Scan for the cell matching the given text and deliver its (x, y) coordinate at center. 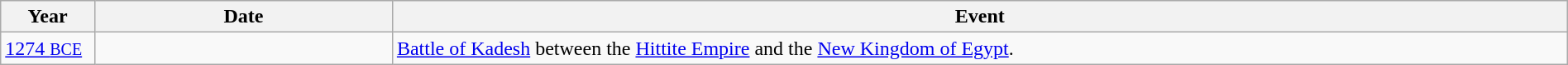
Battle of Kadesh between the Hittite Empire and the New Kingdom of Egypt. (979, 48)
Year (48, 17)
Date (243, 17)
1274 BCE (48, 48)
Event (979, 17)
